From the cell containing the given text, extract its center point as [x, y] coordinate. 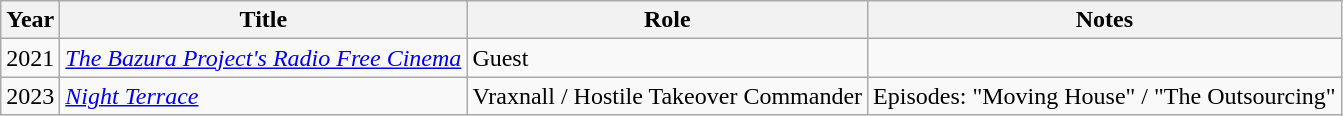
Year [30, 20]
Role [668, 20]
Episodes: "Moving House" / "The Outsourcing" [1105, 96]
The Bazura Project's Radio Free Cinema [264, 58]
2021 [30, 58]
Notes [1105, 20]
2023 [30, 96]
Night Terrace [264, 96]
Guest [668, 58]
Title [264, 20]
Vraxnall / Hostile Takeover Commander [668, 96]
